Detect which cell encompasses the target text, then output its [X, Y] center coordinate. 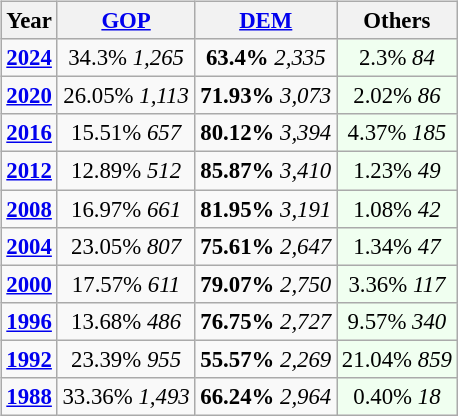
1.23% 49 [398, 171]
9.57% 340 [398, 321]
2024 [29, 58]
16.97% 661 [126, 209]
2000 [29, 284]
Year [29, 21]
80.12% 3,394 [266, 133]
2008 [29, 209]
Others [398, 21]
23.05% 807 [126, 246]
66.24% 2,964 [266, 396]
1988 [29, 396]
2.3% 84 [398, 58]
1.34% 47 [398, 246]
GOP [126, 21]
63.4% 2,335 [266, 58]
81.95% 3,191 [266, 209]
23.39% 955 [126, 359]
34.3% 1,265 [126, 58]
26.05% 1,113 [126, 96]
13.68% 486 [126, 321]
0.40% 18 [398, 396]
12.89% 512 [126, 171]
DEM [266, 21]
2.02% 86 [398, 96]
76.75% 2,727 [266, 321]
75.61% 2,647 [266, 246]
79.07% 2,750 [266, 284]
2012 [29, 171]
1.08% 42 [398, 209]
71.93% 3,073 [266, 96]
2004 [29, 246]
2020 [29, 96]
17.57% 611 [126, 284]
55.57% 2,269 [266, 359]
85.87% 3,410 [266, 171]
33.36% 1,493 [126, 396]
15.51% 657 [126, 133]
2016 [29, 133]
3.36% 117 [398, 284]
21.04% 859 [398, 359]
4.37% 185 [398, 133]
1996 [29, 321]
1992 [29, 359]
